Identify which cell holds the provided text, then report its (x, y) central coordinate. 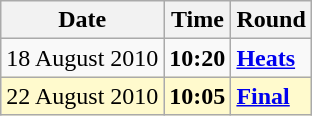
22 August 2010 (82, 96)
Final (271, 96)
10:20 (198, 58)
18 August 2010 (82, 58)
Time (198, 20)
Round (271, 20)
10:05 (198, 96)
Date (82, 20)
Heats (271, 58)
